Identify which cell holds the provided text, then report its (x, y) central coordinate. 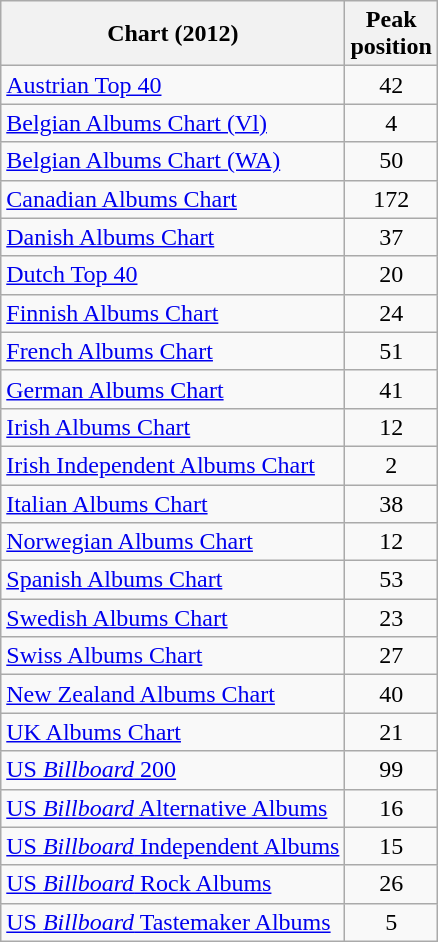
Norwegian Albums Chart (173, 542)
27 (391, 656)
German Albums Chart (173, 389)
Canadian Albums Chart (173, 199)
US Billboard 200 (173, 770)
41 (391, 389)
40 (391, 694)
Belgian Albums Chart (Vl) (173, 123)
42 (391, 85)
26 (391, 884)
US Billboard Rock Albums (173, 884)
23 (391, 618)
99 (391, 770)
US Billboard Independent Albums (173, 846)
New Zealand Albums Chart (173, 694)
21 (391, 732)
38 (391, 503)
2 (391, 465)
Belgian Albums Chart (WA) (173, 161)
Irish Albums Chart (173, 427)
Spanish Albums Chart (173, 580)
5 (391, 922)
Italian Albums Chart (173, 503)
Austrian Top 40 (173, 85)
24 (391, 313)
16 (391, 808)
53 (391, 580)
French Albums Chart (173, 351)
50 (391, 161)
37 (391, 237)
Irish Independent Albums Chart (173, 465)
20 (391, 275)
Swedish Albums Chart (173, 618)
Peak position (391, 34)
US Billboard Tastemaker Albums (173, 922)
UK Albums Chart (173, 732)
Finnish Albums Chart (173, 313)
Swiss Albums Chart (173, 656)
Danish Albums Chart (173, 237)
US Billboard Alternative Albums (173, 808)
172 (391, 199)
Chart (2012) (173, 34)
15 (391, 846)
51 (391, 351)
Dutch Top 40 (173, 275)
4 (391, 123)
